Return the (X, Y) coordinate for the center point of the cell that contains the specified text.  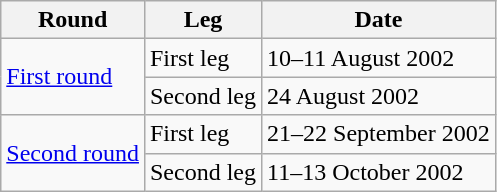
24 August 2002 (379, 96)
Round (73, 20)
11–13 October 2002 (379, 172)
21–22 September 2002 (379, 134)
Second round (73, 153)
Date (379, 20)
First round (73, 77)
Leg (202, 20)
10–11 August 2002 (379, 58)
